Output the (X, Y) coordinate of the center of the cell containing the given text.  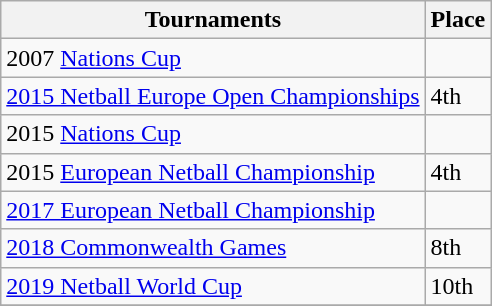
2019 Netball World Cup (213, 286)
10th (458, 286)
Place (458, 20)
Tournaments (213, 20)
8th (458, 248)
2015 Nations Cup (213, 134)
2015 Netball Europe Open Championships (213, 96)
2017 European Netball Championship (213, 210)
2015 European Netball Championship (213, 172)
2018 Commonwealth Games (213, 248)
2007 Nations Cup (213, 58)
